Return [X, Y] of the center of cell containing provided text 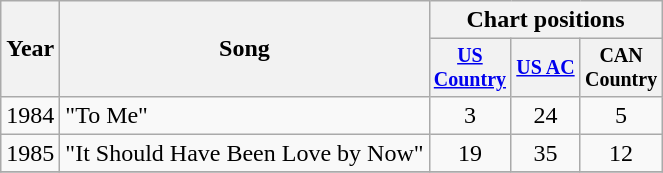
5 [621, 115]
35 [546, 153]
12 [621, 153]
Year [30, 49]
CAN Country [621, 68]
1984 [30, 115]
US Country [470, 68]
3 [470, 115]
24 [546, 115]
"It Should Have Been Love by Now" [244, 153]
19 [470, 153]
Chart positions [546, 20]
Song [244, 49]
US AC [546, 68]
1985 [30, 153]
"To Me" [244, 115]
